Return the (x, y) coordinate for the center point of the cell that contains the specified text.  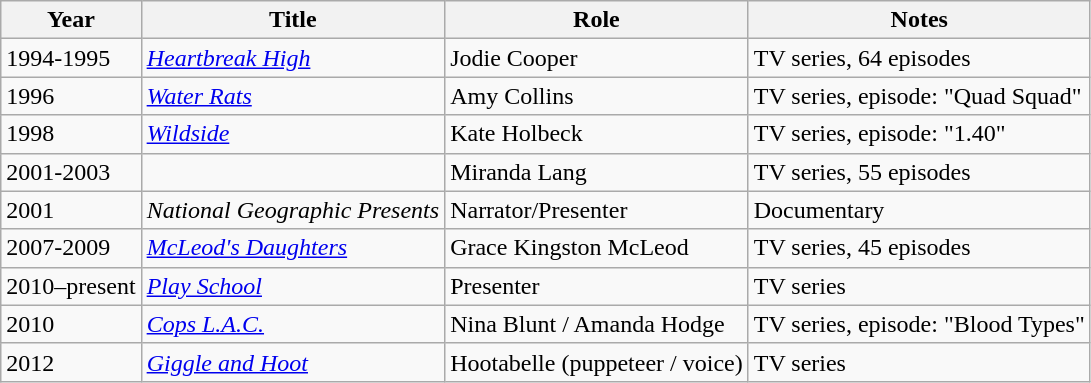
TV series, 64 episodes (919, 58)
Play School (292, 286)
National Geographic Presents (292, 210)
Notes (919, 20)
TV series, episode: "Quad Squad" (919, 96)
TV series, 45 episodes (919, 248)
TV series, 55 episodes (919, 172)
Grace Kingston McLeod (597, 248)
1998 (71, 134)
2012 (71, 362)
Year (71, 20)
Wildside (292, 134)
Nina Blunt / Amanda Hodge (597, 324)
Jodie Cooper (597, 58)
Role (597, 20)
Hootabelle (puppeteer / voice) (597, 362)
Title (292, 20)
TV series, episode: "1.40" (919, 134)
Presenter (597, 286)
Documentary (919, 210)
Giggle and Hoot (292, 362)
McLeod's Daughters (292, 248)
Cops L.A.C. (292, 324)
2010–present (71, 286)
2001-2003 (71, 172)
Amy Collins (597, 96)
2001 (71, 210)
Water Rats (292, 96)
Miranda Lang (597, 172)
Kate Holbeck (597, 134)
1994-1995 (71, 58)
Narrator/Presenter (597, 210)
Heartbreak High (292, 58)
TV series, episode: "Blood Types" (919, 324)
2007-2009 (71, 248)
1996 (71, 96)
2010 (71, 324)
